Output the [x, y] coordinate of the center of the cell containing the given text.  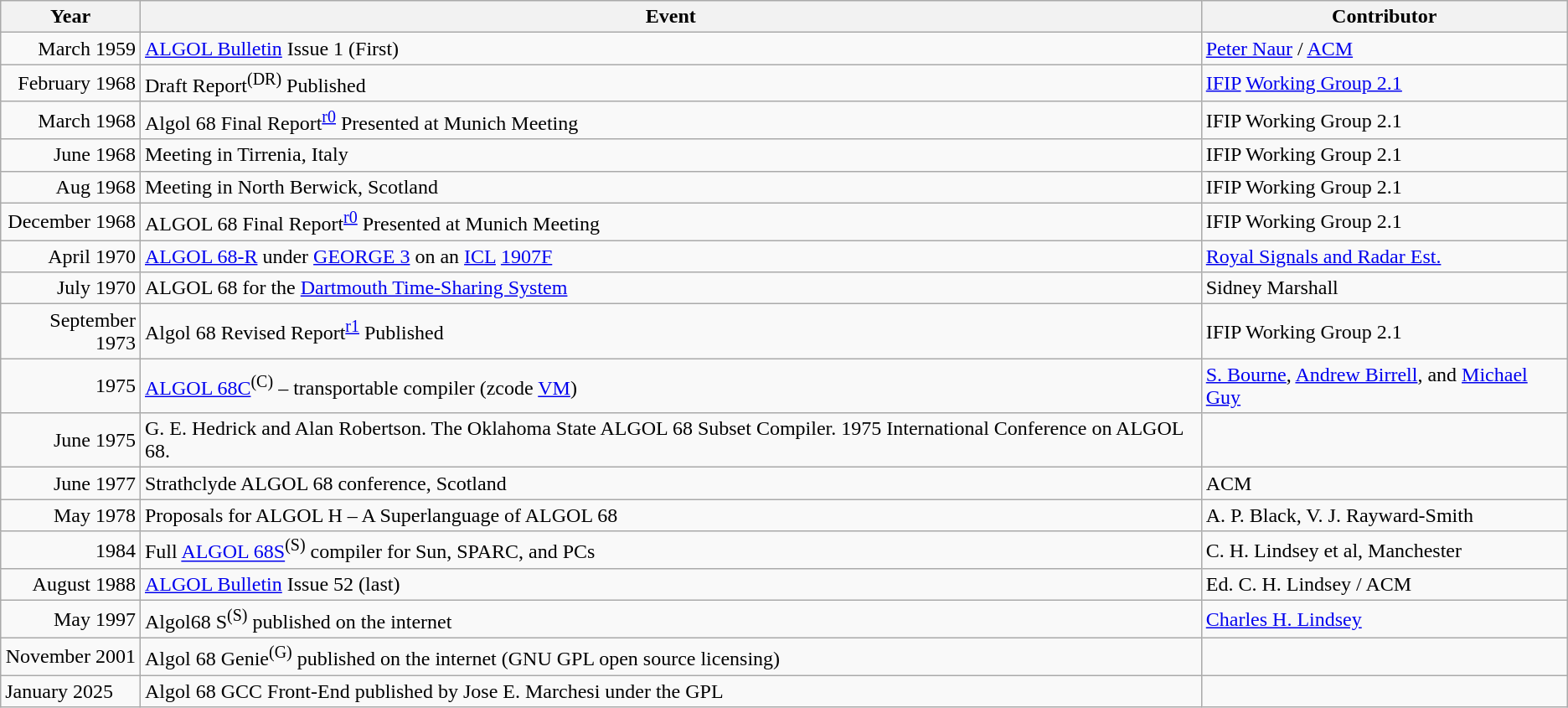
Year [70, 17]
Charles H. Lindsey [1384, 620]
ACM [1384, 483]
August 1988 [70, 585]
Ed. C. H. Lindsey / ACM [1384, 585]
Event [670, 17]
March 1968 [70, 121]
Proposals for ALGOL H – A Superlanguage of ALGOL 68 [670, 515]
G. E. Hedrick and Alan Robertson. The Oklahoma State ALGOL 68 Subset Compiler. 1975 International Conference on ALGOL 68. [670, 441]
Strathclyde ALGOL 68 conference, Scotland [670, 483]
June 1975 [70, 441]
Draft Report(DR) Published [670, 84]
March 1959 [70, 49]
Peter Naur / ACM [1384, 49]
ALGOL 68-R under GEORGE 3 on an ICL 1907F [670, 256]
A. P. Black, V. J. Rayward-Smith [1384, 515]
April 1970 [70, 256]
Algol 68 GCC Front-End published by Jose E. Marchesi under the GPL [670, 691]
Algol68 S(S) published on the internet [670, 620]
ALGOL 68 Final Reportr0 Presented at Munich Meeting [670, 221]
S. Bourne, Andrew Birrell, and Michael Guy [1384, 385]
1975 [70, 385]
June 1977 [70, 483]
June 1968 [70, 155]
January 2025 [70, 691]
ALGOL 68C(C) – transportable compiler (zcode VM) [670, 385]
July 1970 [70, 288]
Contributor [1384, 17]
ALGOL Bulletin Issue 1 (First) [670, 49]
Aug 1968 [70, 187]
Meeting in North Berwick, Scotland [670, 187]
Royal Signals and Radar Est. [1384, 256]
December 1968 [70, 221]
ALGOL 68 for the Dartmouth Time-Sharing System [670, 288]
February 1968 [70, 84]
May 1997 [70, 620]
Algol 68 Revised Reportr1 Published [670, 332]
Sidney Marshall [1384, 288]
September 1973 [70, 332]
Algol 68 Genie(G) published on the internet (GNU GPL open source licensing) [670, 657]
Algol 68 Final Reportr0 Presented at Munich Meeting [670, 121]
Full ALGOL 68S(S) compiler for Sun, SPARC, and PCs [670, 550]
1984 [70, 550]
ALGOL Bulletin Issue 52 (last) [670, 585]
C. H. Lindsey et al, Manchester [1384, 550]
May 1978 [70, 515]
November 2001 [70, 657]
Meeting in Tirrenia, Italy [670, 155]
